Locate the cell with the specified text and output its (x, y) center coordinate. 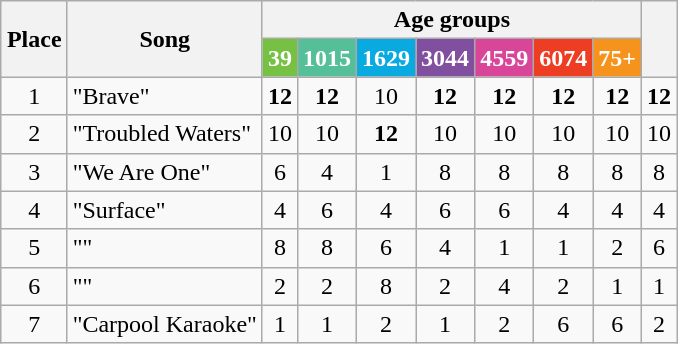
"Troubled Waters" (164, 134)
Song (164, 39)
39 (280, 58)
Age groups (452, 20)
3044 (446, 58)
75+ (618, 58)
5 (34, 248)
7 (34, 324)
"Brave" (164, 96)
1015 (326, 58)
"We Are One" (164, 172)
4559 (504, 58)
Place (34, 39)
"Surface" (164, 210)
6074 (564, 58)
1629 (386, 58)
3 (34, 172)
"Carpool Karaoke" (164, 324)
